Provide the [x, y] coordinate of the cell's center where the given text is located.  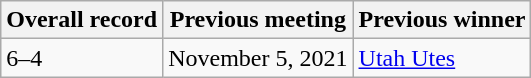
6–4 [82, 58]
Previous winner [442, 20]
Overall record [82, 20]
Utah Utes [442, 58]
November 5, 2021 [258, 58]
Previous meeting [258, 20]
